Scan for the cell matching the given text and deliver its [x, y] coordinate at center. 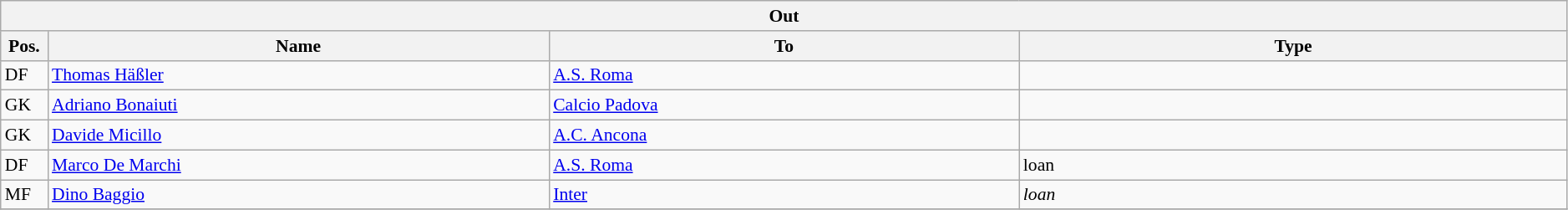
Davide Micillo [298, 136]
Type [1293, 46]
A.C. Ancona [784, 136]
Adriano Bonaiuti [298, 105]
Name [298, 46]
Dino Baggio [298, 195]
To [784, 46]
Marco De Marchi [298, 165]
MF [24, 195]
Inter [784, 195]
Out [784, 16]
Pos. [24, 46]
Calcio Padova [784, 105]
Thomas Häßler [298, 75]
